Extract the [x, y] coordinate from the center of the cell holding the provided text.  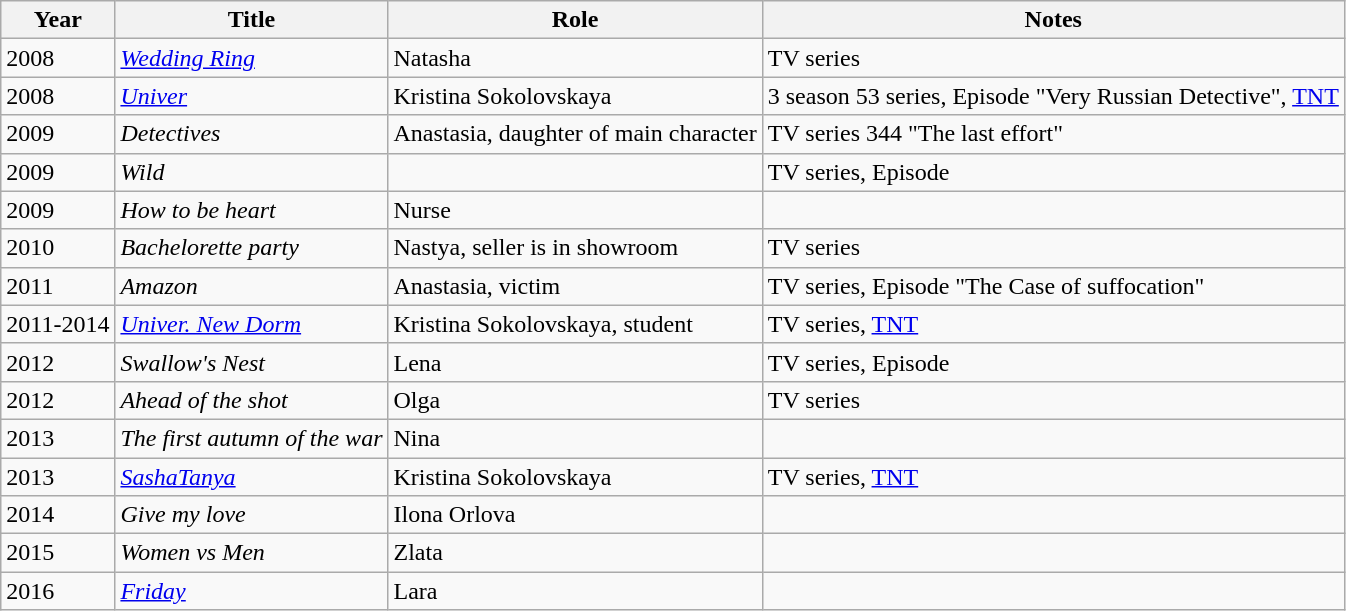
Anastasia, victim [575, 286]
Univer [252, 96]
Nina [575, 438]
Nurse [575, 210]
Title [252, 20]
Olga [575, 400]
2015 [58, 553]
SashaTanya [252, 477]
Role [575, 20]
Women vs Men [252, 553]
Friday [252, 591]
Ahead of the shot [252, 400]
Amazon [252, 286]
2011-2014 [58, 324]
2016 [58, 591]
Give my love [252, 515]
2014 [58, 515]
Notes [1053, 20]
Year [58, 20]
Wedding Ring [252, 58]
The first autumn of the war [252, 438]
Ilona Orlova [575, 515]
Swallow's Nest [252, 362]
Anastasia, daughter of main character [575, 134]
How to be heart [252, 210]
2010 [58, 248]
TV series 344 "The last effort" [1053, 134]
Wild [252, 172]
Lena [575, 362]
Lara [575, 591]
Kristina Sokolovskaya, student [575, 324]
TV series, Episode "The Case of suffocation" [1053, 286]
2011 [58, 286]
Univer. New Dorm [252, 324]
Bachelorette party [252, 248]
Natasha [575, 58]
Nastya, seller is in showroom [575, 248]
3 season 53 series, Episode "Very Russian Detective", TNT [1053, 96]
Detectives [252, 134]
Zlata [575, 553]
